Return the [X, Y] coordinate for the center point of the cell that contains the specified text.  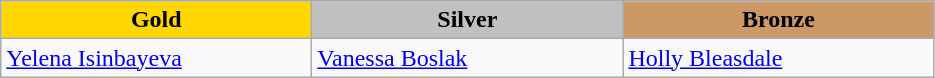
Gold [156, 20]
Bronze [778, 20]
Silver [468, 20]
Holly Bleasdale [778, 58]
Vanessa Boslak [468, 58]
Yelena Isinbayeva [156, 58]
